Scan for the cell matching the given text and deliver its (x, y) coordinate at center. 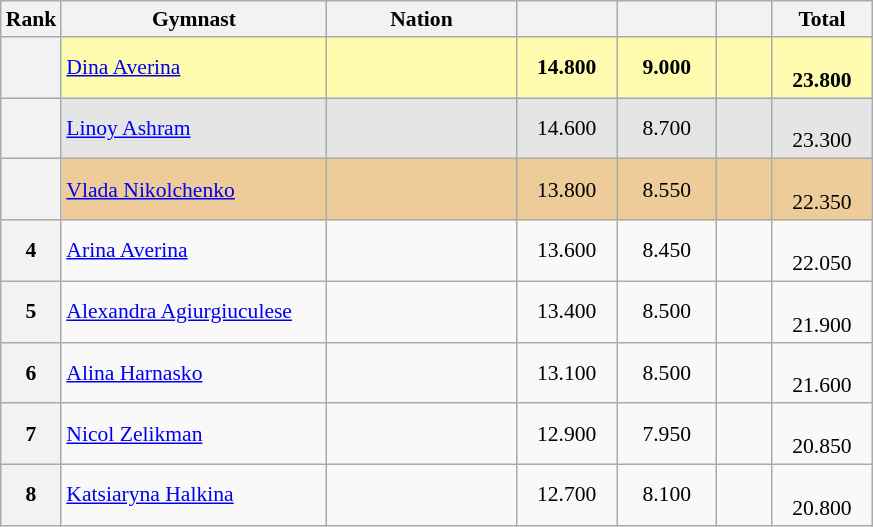
23.800 (822, 68)
Linoy Ashram (194, 128)
20.850 (822, 434)
22.050 (822, 250)
Vlada Nikolchenko (194, 190)
Alexandra Agiurgiuculese (194, 312)
23.300 (822, 128)
Arina Averina (194, 250)
4 (32, 250)
Katsiaryna Halkina (194, 496)
8.550 (667, 190)
12.900 (567, 434)
14.600 (567, 128)
8.450 (667, 250)
8.700 (667, 128)
14.800 (567, 68)
13.800 (567, 190)
21.600 (822, 372)
13.400 (567, 312)
13.600 (567, 250)
Total (822, 19)
20.800 (822, 496)
5 (32, 312)
21.900 (822, 312)
Nation (421, 19)
9.000 (667, 68)
8.100 (667, 496)
6 (32, 372)
7.950 (667, 434)
Rank (32, 19)
Dina Averina (194, 68)
7 (32, 434)
Gymnast (194, 19)
22.350 (822, 190)
8 (32, 496)
Nicol Zelikman (194, 434)
13.100 (567, 372)
Alina Harnasko (194, 372)
12.700 (567, 496)
